Scan for the cell matching the given text and deliver its [x, y] coordinate at center. 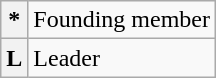
Founding member [122, 20]
L [14, 58]
Leader [122, 58]
* [14, 20]
